Capture the cell that displays the provided text and extract its [X, Y] central coordinate. 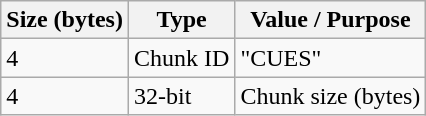
Value / Purpose [330, 20]
Size (bytes) [65, 20]
Type [181, 20]
Chunk size (bytes) [330, 96]
32-bit [181, 96]
Chunk ID [181, 58]
"CUES" [330, 58]
